From the cell containing the given text, extract its center point as [X, Y] coordinate. 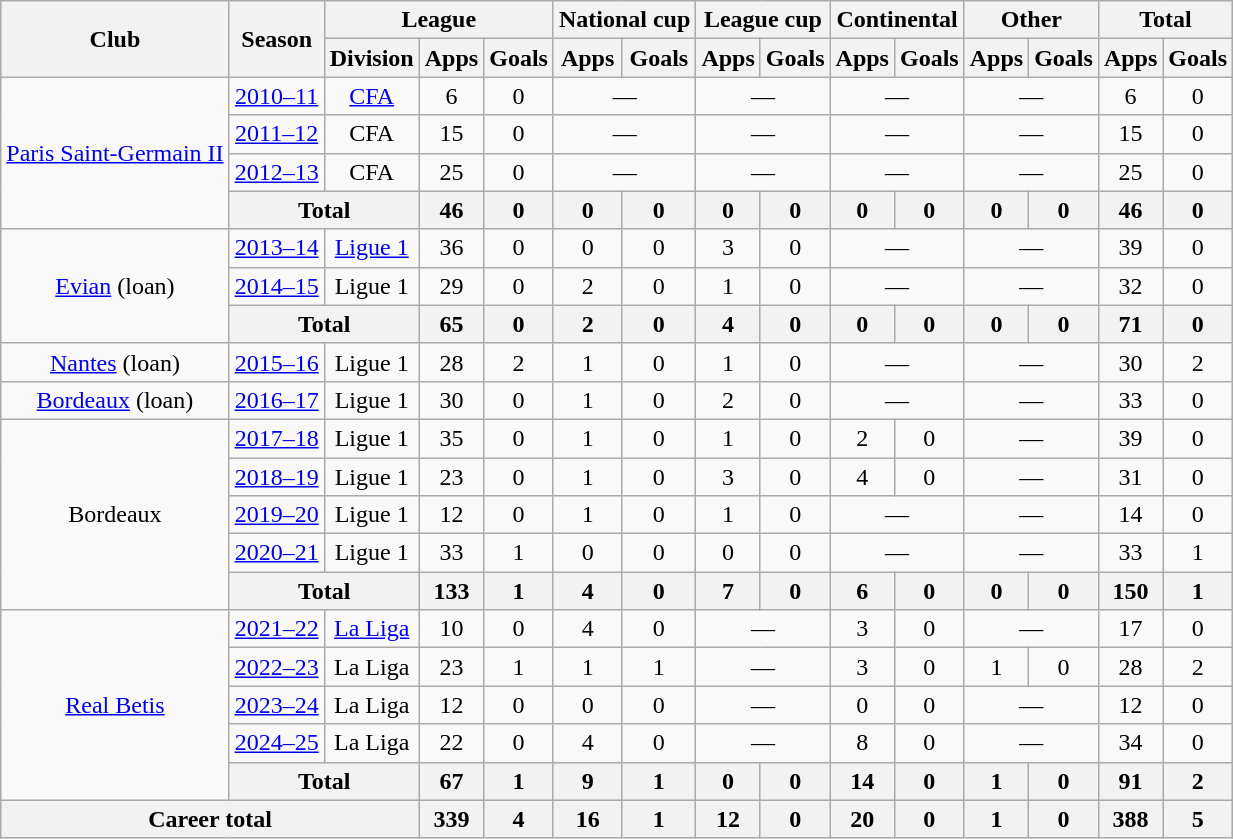
9 [587, 781]
29 [451, 286]
2022–23 [276, 667]
91 [1130, 781]
League cup [763, 20]
Evian (loan) [115, 286]
2010–11 [276, 96]
Other [1031, 20]
34 [1130, 743]
2014–15 [276, 286]
133 [451, 591]
Bordeaux [115, 514]
2011–12 [276, 134]
2012–13 [276, 172]
2019–20 [276, 515]
32 [1130, 286]
2018–19 [276, 477]
22 [451, 743]
2015–16 [276, 362]
Real Betis [115, 705]
2023–24 [276, 705]
17 [1130, 629]
Club [115, 39]
2016–17 [276, 400]
36 [451, 248]
65 [451, 324]
388 [1130, 819]
Bordeaux (loan) [115, 400]
League [438, 20]
339 [451, 819]
31 [1130, 477]
Season [276, 39]
Career total [210, 819]
2024–25 [276, 743]
2020–21 [276, 553]
7 [728, 591]
67 [451, 781]
150 [1130, 591]
10 [451, 629]
2021–22 [276, 629]
2017–18 [276, 438]
16 [587, 819]
Paris Saint-Germain II [115, 153]
71 [1130, 324]
5 [1198, 819]
35 [451, 438]
2013–14 [276, 248]
8 [862, 743]
Continental [897, 20]
20 [862, 819]
Nantes (loan) [115, 362]
National cup [624, 20]
Division [372, 58]
